Search for the cell housing the specified text and yield its (X, Y) center coordinate. 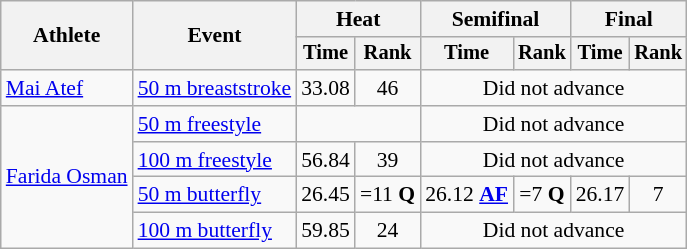
100 m freestyle (215, 160)
Mai Atef (67, 88)
50 m freestyle (215, 124)
=7 Q (542, 195)
24 (388, 231)
26.17 (600, 195)
26.12 AF (466, 195)
59.85 (326, 231)
Final (629, 19)
39 (388, 160)
Athlete (67, 36)
Event (215, 36)
7 (658, 195)
56.84 (326, 160)
Farida Osman (67, 177)
26.45 (326, 195)
33.08 (326, 88)
50 m butterfly (215, 195)
Heat (358, 19)
100 m butterfly (215, 231)
50 m breaststroke (215, 88)
Semifinal (495, 19)
=11 Q (388, 195)
46 (388, 88)
